Scan for the cell matching the given text and deliver its [x, y] coordinate at center. 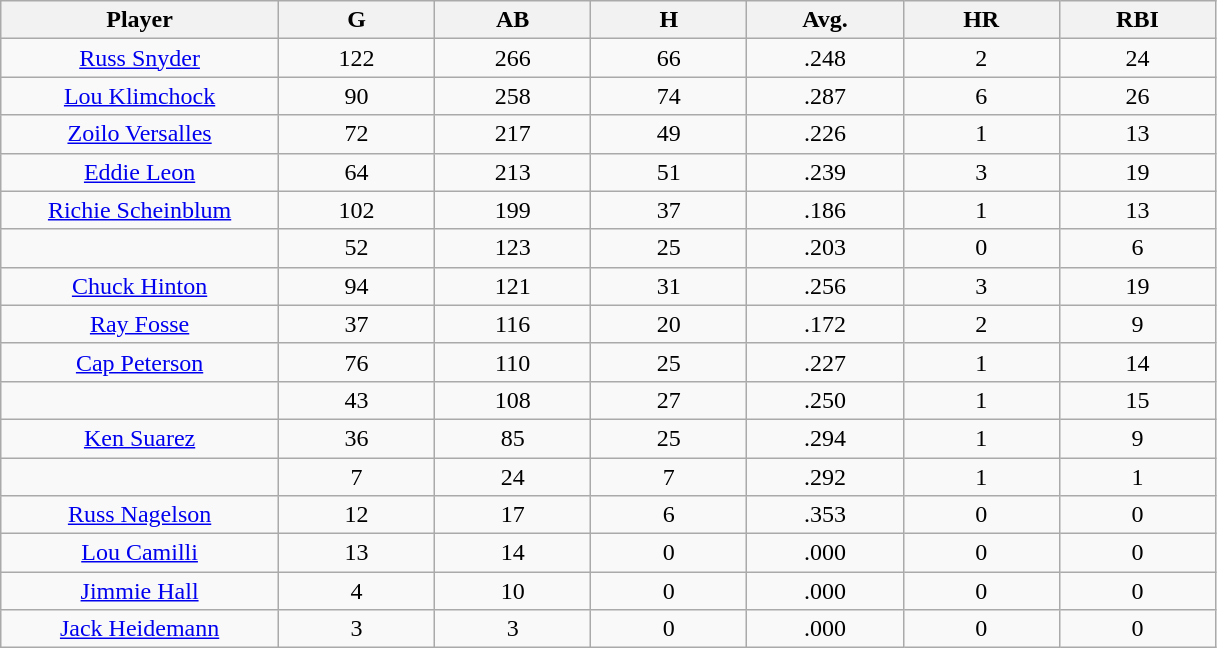
.353 [825, 515]
.248 [825, 58]
266 [513, 58]
217 [513, 134]
.256 [825, 286]
72 [356, 134]
Player [140, 20]
10 [513, 591]
4 [356, 591]
Lou Camilli [140, 553]
90 [356, 96]
20 [669, 324]
12 [356, 515]
258 [513, 96]
Chuck Hinton [140, 286]
AB [513, 20]
43 [356, 400]
Ken Suarez [140, 438]
.294 [825, 438]
Richie Scheinblum [140, 210]
199 [513, 210]
122 [356, 58]
Jimmie Hall [140, 591]
52 [356, 248]
17 [513, 515]
Ray Fosse [140, 324]
Cap Peterson [140, 362]
102 [356, 210]
31 [669, 286]
Lou Klimchock [140, 96]
Avg. [825, 20]
26 [1137, 96]
110 [513, 362]
116 [513, 324]
36 [356, 438]
HR [981, 20]
RBI [1137, 20]
108 [513, 400]
Jack Heidemann [140, 629]
85 [513, 438]
.287 [825, 96]
Russ Nagelson [140, 515]
.172 [825, 324]
123 [513, 248]
Zoilo Versalles [140, 134]
.226 [825, 134]
Russ Snyder [140, 58]
66 [669, 58]
94 [356, 286]
Eddie Leon [140, 172]
121 [513, 286]
49 [669, 134]
74 [669, 96]
H [669, 20]
213 [513, 172]
.250 [825, 400]
.186 [825, 210]
64 [356, 172]
.227 [825, 362]
G [356, 20]
.292 [825, 477]
27 [669, 400]
51 [669, 172]
76 [356, 362]
15 [1137, 400]
.239 [825, 172]
.203 [825, 248]
